Identify which cell holds the provided text, then report its [X, Y] central coordinate. 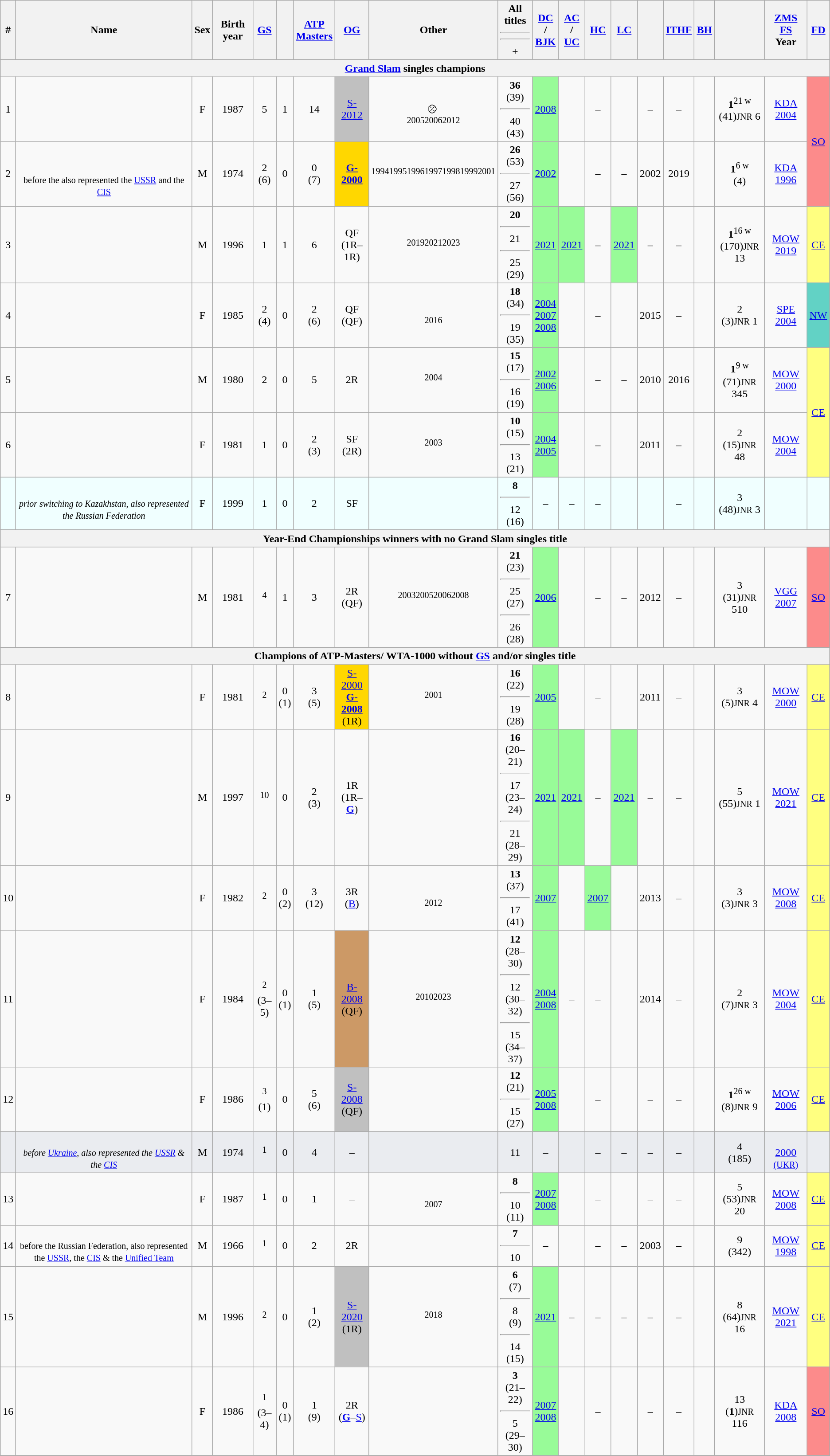
16 w(4) [740, 174]
Grand Slam singles champions [415, 68]
3(1) [264, 1100]
AC/UC [572, 30]
6(7)8(9)14(15) [515, 1317]
2R(G–S) [352, 1411]
1980 [233, 380]
12 [8, 1100]
13 (37)17 (41) [515, 898]
2(15)JNR 48 [740, 445]
SPE2004 [786, 315]
126 w(8)JNR 9 [740, 1100]
5(55)JNR 1 [740, 798]
12 (28–30)12(30–32)15 (34–37) [515, 999]
13 [8, 1199]
3(12) [314, 898]
ZMSFSYear [786, 30]
3(21–22)5(29–30) [515, 1411]
3(5) [314, 697]
ATPMasters [314, 30]
5(53)JNR 20 [740, 1199]
KDA1996 [786, 174]
9(342) [740, 1246]
QF(1R–1R) [352, 245]
SF [352, 504]
36(39)40(43) [515, 109]
1982 [233, 898]
2(4) [264, 315]
20052008 [545, 1100]
1994199519961997199819992001 [434, 174]
810(11) [515, 1199]
All titles+ [515, 30]
21(23)25(27)26(28) [515, 597]
121 w(41)JNR 6 [740, 109]
MOW1998 [786, 1246]
20022006 [545, 380]
before Ukraine, also represented the USSR & the CIS [104, 1152]
S-2000G-2008(1R) [352, 697]
20042005 [545, 445]
9 [8, 798]
2001 [434, 697]
prior switching to Kazakhstan, also represented the Russian Federation [104, 504]
15 [8, 1317]
201920212023 [434, 245]
SF(2R) [352, 445]
1997 [233, 798]
10(15)13(21) [515, 445]
16 [8, 1411]
1984 [233, 999]
KDA2008 [786, 1411]
Other [434, 30]
2000 (UKR) [786, 1152]
MOW2006 [786, 1100]
7 [8, 597]
2004 [434, 380]
812(16) [515, 504]
1966 [233, 1246]
3(31)JNR 510 [740, 597]
15(17)16(19) [515, 380]
12 (21)15 (27) [515, 1100]
B-2008(QF) [352, 999]
Birth year [233, 30]
before the Russian Federation, also represented the USSR, the CIS & the Unified Team [104, 1246]
before the also represented the USSR and the CIS [104, 174]
20102023 [434, 999]
GS [264, 30]
2014 [650, 999]
LC [624, 30]
116 w(170)JNR 13 [740, 245]
2006 [545, 597]
3(48)JNR 3 [740, 504]
2010 [650, 380]
18(34)19(35) [515, 315]
2(3–5) [264, 999]
ITHF [679, 30]
S-2012 [352, 109]
G-2000 [352, 174]
NW [818, 315]
S-2008(QF) [352, 1100]
200420072008 [545, 315]
VGG2007 [786, 597]
0(7) [314, 174]
4(185) [740, 1152]
Champions of ATP-Masters/ WTA-1000 without GS and/or singles title [415, 656]
MOW2019 [786, 245]
20042008 [545, 999]
2R(QF) [352, 597]
1R(1R–G) [352, 798]
2018 [434, 1317]
# [8, 30]
1(2) [314, 1317]
26(53)27(56) [515, 174]
2(7)JNR 3 [740, 999]
3R (B) [352, 898]
16 (20–21)17(23–24)21(28–29) [515, 798]
13(1)JNR 116 [740, 1411]
S-2020(1R) [352, 1317]
QF(QF) [352, 315]
2015 [650, 315]
1985 [233, 315]
5(6) [314, 1100]
710 [515, 1246]
KDA2004 [786, 109]
HC [598, 30]
0(2) [285, 898]
16 (22)19 (28) [515, 697]
2005 [545, 697]
8(64)JNR 16 [740, 1317]
1999 [233, 504]
2019 [679, 174]
Sex [202, 30]
3(3)JNR 3 [740, 898]
2008 [545, 109]
Name [104, 30]
1(3–4) [264, 1411]
DC/BJK [545, 30]
202125(29) [515, 245]
19 w(71)JNR 345 [740, 380]
Year-End Championships winners with no Grand Slam singles title [415, 538]
2003200520062008 [434, 597]
BH [705, 30]
1(9) [314, 1411]
3(5)JNR 4 [740, 697]
OG [352, 30]
2013 [650, 898]
2(3)JNR 1 [740, 315]
⛒200520062012 [434, 109]
8 [8, 697]
1(5) [314, 999]
FD [818, 30]
